Capture the cell that displays the provided text and extract its (X, Y) central coordinate. 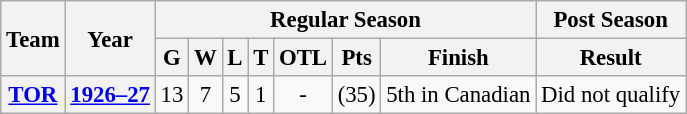
G (172, 58)
T (261, 58)
13 (172, 95)
Did not qualify (611, 95)
OTL (304, 58)
1926–27 (110, 95)
Post Season (611, 20)
Pts (356, 58)
Regular Season (345, 20)
- (304, 95)
W (206, 58)
L (235, 58)
Team (33, 38)
Year (110, 38)
Result (611, 58)
TOR (33, 95)
5th in Canadian (458, 95)
7 (206, 95)
Finish (458, 58)
5 (235, 95)
(35) (356, 95)
1 (261, 95)
